Pinpoint the cell where the given text exists, returning its [X, Y] midpoint coordinate. 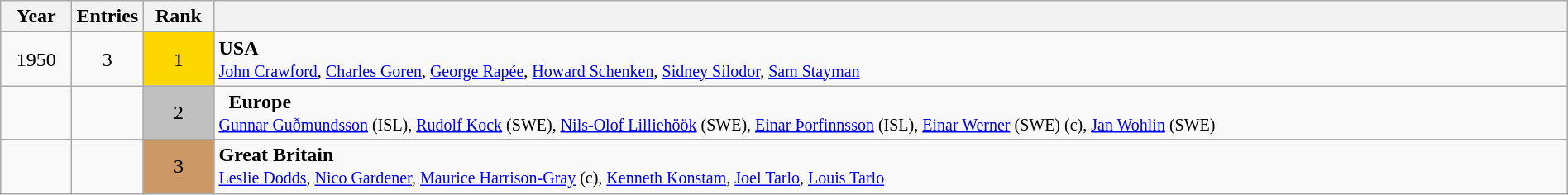
2 [179, 112]
Rank [179, 17]
Year [36, 17]
1 [179, 59]
Great BritainLeslie Dodds, Nico Gardener, Maurice Harrison-Gray (c), Kenneth Konstam, Joel Tarlo, Louis Tarlo [891, 167]
1950 [36, 59]
USAJohn Crawford, Charles Goren, George Rapée, Howard Schenken, Sidney Silodor, Sam Stayman [891, 59]
Entries [108, 17]
EuropeGunnar Guðmundsson (ISL), Rudolf Kock (SWE), Nils-Olof Lilliehöök (SWE), Einar Þorfinnsson (ISL), Einar Werner (SWE) (c), Jan Wohlin (SWE) [891, 112]
